Extract the [X, Y] coordinate from the center of the cell holding the provided text.  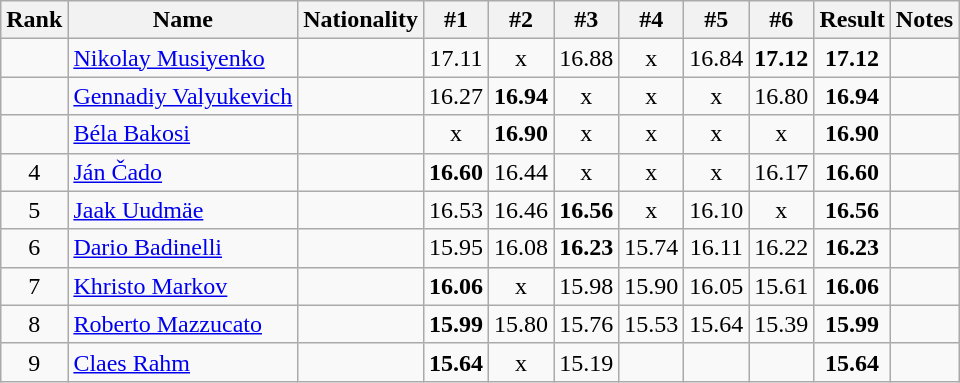
16.11 [716, 248]
Result [852, 20]
15.76 [586, 324]
Nikolay Musiyenko [183, 58]
16.80 [782, 96]
5 [34, 210]
#5 [716, 20]
16.17 [782, 172]
16.05 [716, 286]
16.10 [716, 210]
15.98 [586, 286]
15.80 [522, 324]
Nationality [361, 20]
#4 [652, 20]
16.88 [586, 58]
Béla Bakosi [183, 134]
#3 [586, 20]
16.53 [456, 210]
15.19 [586, 362]
15.53 [652, 324]
15.61 [782, 286]
4 [34, 172]
#6 [782, 20]
16.08 [522, 248]
7 [34, 286]
6 [34, 248]
16.46 [522, 210]
17.11 [456, 58]
15.90 [652, 286]
Gennadiy Valyukevich [183, 96]
Name [183, 20]
16.27 [456, 96]
8 [34, 324]
16.84 [716, 58]
16.44 [522, 172]
16.22 [782, 248]
9 [34, 362]
Rank [34, 20]
Khristo Markov [183, 286]
Notes [924, 20]
Roberto Mazzucato [183, 324]
15.74 [652, 248]
#2 [522, 20]
Jaak Uudmäe [183, 210]
Dario Badinelli [183, 248]
Claes Rahm [183, 362]
15.95 [456, 248]
Ján Čado [183, 172]
15.39 [782, 324]
#1 [456, 20]
